Output the (x, y) coordinate of the center of the cell containing the given text.  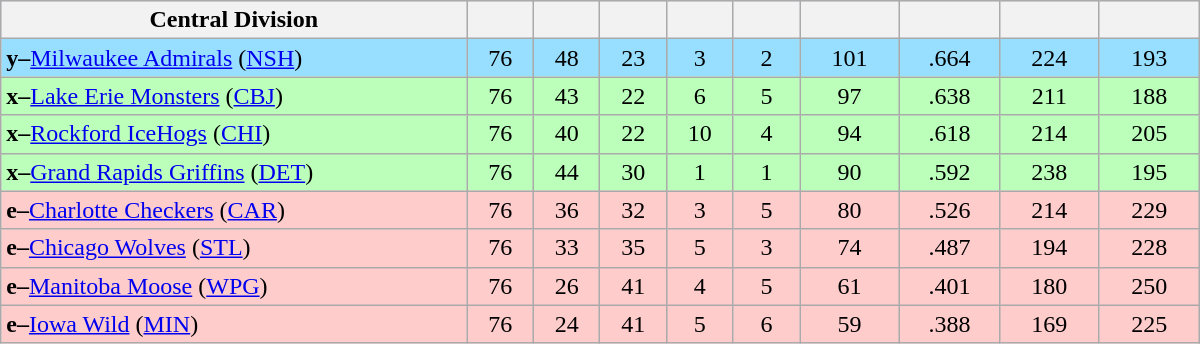
e–Chicago Wolves (STL) (234, 248)
228 (1149, 248)
101 (850, 58)
.638 (950, 96)
35 (634, 248)
e–Iowa Wild (MIN) (234, 324)
250 (1149, 286)
194 (1049, 248)
80 (850, 210)
32 (634, 210)
205 (1149, 134)
24 (566, 324)
169 (1049, 324)
.401 (950, 286)
36 (566, 210)
.618 (950, 134)
193 (1149, 58)
10 (700, 134)
211 (1049, 96)
.592 (950, 172)
229 (1149, 210)
2 (766, 58)
26 (566, 286)
23 (634, 58)
.526 (950, 210)
40 (566, 134)
188 (1149, 96)
44 (566, 172)
.664 (950, 58)
61 (850, 286)
225 (1149, 324)
y–Milwaukee Admirals (NSH) (234, 58)
48 (566, 58)
59 (850, 324)
94 (850, 134)
Central Division (234, 20)
43 (566, 96)
238 (1049, 172)
180 (1049, 286)
74 (850, 248)
x–Lake Erie Monsters (CBJ) (234, 96)
224 (1049, 58)
x–Rockford IceHogs (CHI) (234, 134)
33 (566, 248)
x–Grand Rapids Griffins (DET) (234, 172)
195 (1149, 172)
90 (850, 172)
97 (850, 96)
e–Manitoba Moose (WPG) (234, 286)
.487 (950, 248)
e–Charlotte Checkers (CAR) (234, 210)
30 (634, 172)
.388 (950, 324)
